Return the (X, Y) coordinate for the center point of the cell that contains the specified text.  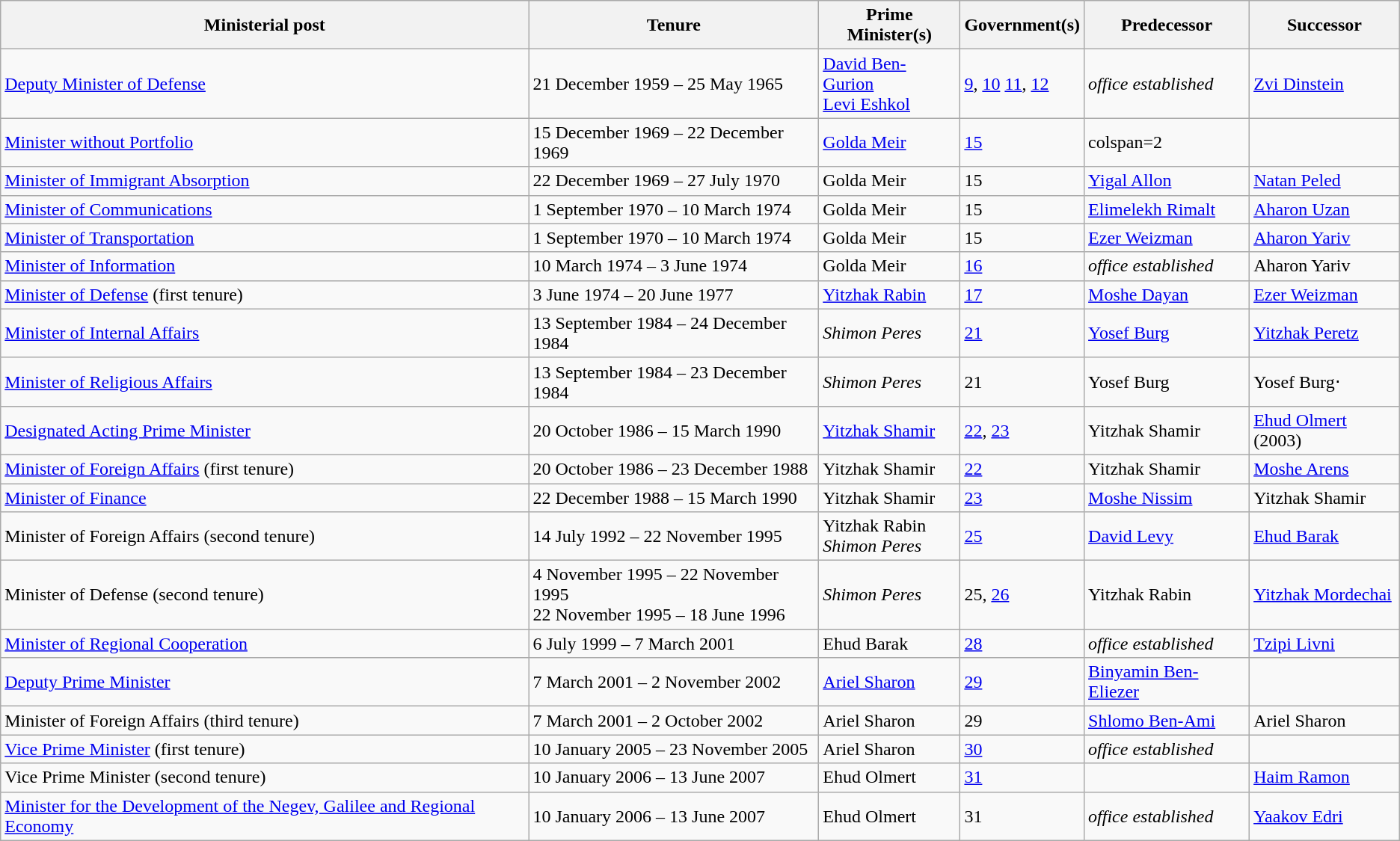
Yitzhak Mordechai (1325, 595)
Yosef Burg⋅ (1325, 381)
10 January 2005 – 23 November 2005 (674, 749)
Minister of Defense (first tenure) (265, 295)
21 December 1959 – 25 May 1965 (674, 84)
Designated Acting Prime Minister (265, 431)
7 March 2001 – 2 October 2002 (674, 721)
Moshe Nissim (1167, 497)
7 March 2001 – 2 November 2002 (674, 682)
Successor (1325, 25)
3 June 1974 – 20 June 1977 (674, 295)
4 November 1995 – 22 November 1995 22 November 1995 – 18 June 1996 (674, 595)
Yaakov Edri (1325, 816)
Yitzhak Rabin Shimon Peres (890, 537)
Minister of Immigrant Absorption (265, 181)
Minister for the Development of the Negev, Galilee and Regional Economy (265, 816)
Deputy Minister of Defense (265, 84)
25, 26 (1022, 595)
16 (1022, 266)
Yigal Allon (1167, 181)
Tzipi Livni (1325, 644)
25 (1022, 537)
Natan Peled (1325, 181)
Shlomo Ben-Ami (1167, 721)
14 July 1992 – 22 November 1995 (674, 537)
Elimelekh Rimalt (1167, 209)
Minister without Portfolio (265, 142)
Moshe Dayan (1167, 295)
Minister of Religious Affairs (265, 381)
20 October 1986 – 23 December 1988 (674, 469)
David Ben-Gurion Levi Eshkol (890, 84)
9, 10 11, 12 (1022, 84)
22 (1022, 469)
David Levy (1167, 537)
Vice Prime Minister (second tenure) (265, 777)
17 (1022, 295)
Minister of Information (265, 266)
Minister of Regional Cooperation (265, 644)
23 (1022, 497)
Minister of Internal Affairs (265, 333)
Haim Ramon (1325, 777)
Tenure (674, 25)
13 September 1984 – 23 December 1984 (674, 381)
Binyamin Ben-Eliezer (1167, 682)
Yitzhak Peretz (1325, 333)
22, 23 (1022, 431)
Vice Prime Minister (first tenure) (265, 749)
15 December 1969 – 22 December 1969 (674, 142)
Minister of Communications (265, 209)
6 July 1999 – 7 March 2001 (674, 644)
28 (1022, 644)
20 October 1986 – 15 March 1990 (674, 431)
Aharon Uzan (1325, 209)
Ministerial post (265, 25)
22 December 1988 – 15 March 1990 (674, 497)
Zvi Dinstein (1325, 84)
Minister of Finance (265, 497)
Minister of Transportation (265, 238)
Predecessor (1167, 25)
Minister of Foreign Affairs (second tenure) (265, 537)
Deputy Prime Minister (265, 682)
13 September 1984 – 24 December 1984 (674, 333)
Government(s) (1022, 25)
Minister of Foreign Affairs (third tenure) (265, 721)
22 December 1969 – 27 July 1970 (674, 181)
30 (1022, 749)
Minister of Foreign Affairs (first tenure) (265, 469)
colspan=2 (1167, 142)
Prime Minister(s) (890, 25)
10 March 1974 – 3 June 1974 (674, 266)
Moshe Arens (1325, 469)
Ehud Olmert (2003) (1325, 431)
Minister of Defense (second tenure) (265, 595)
